Identify which cell holds the provided text, then report its (X, Y) central coordinate. 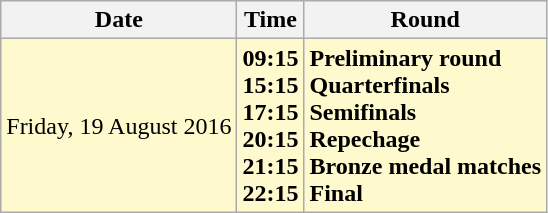
Date (119, 20)
Preliminary roundQuarterfinalsSemifinalsRepechageBronze medal matchesFinal (426, 126)
Time (270, 20)
Friday, 19 August 2016 (119, 126)
09:1515:1517:1520:1521:1522:15 (270, 126)
Round (426, 20)
